Return [X, Y] of the center of cell containing provided text 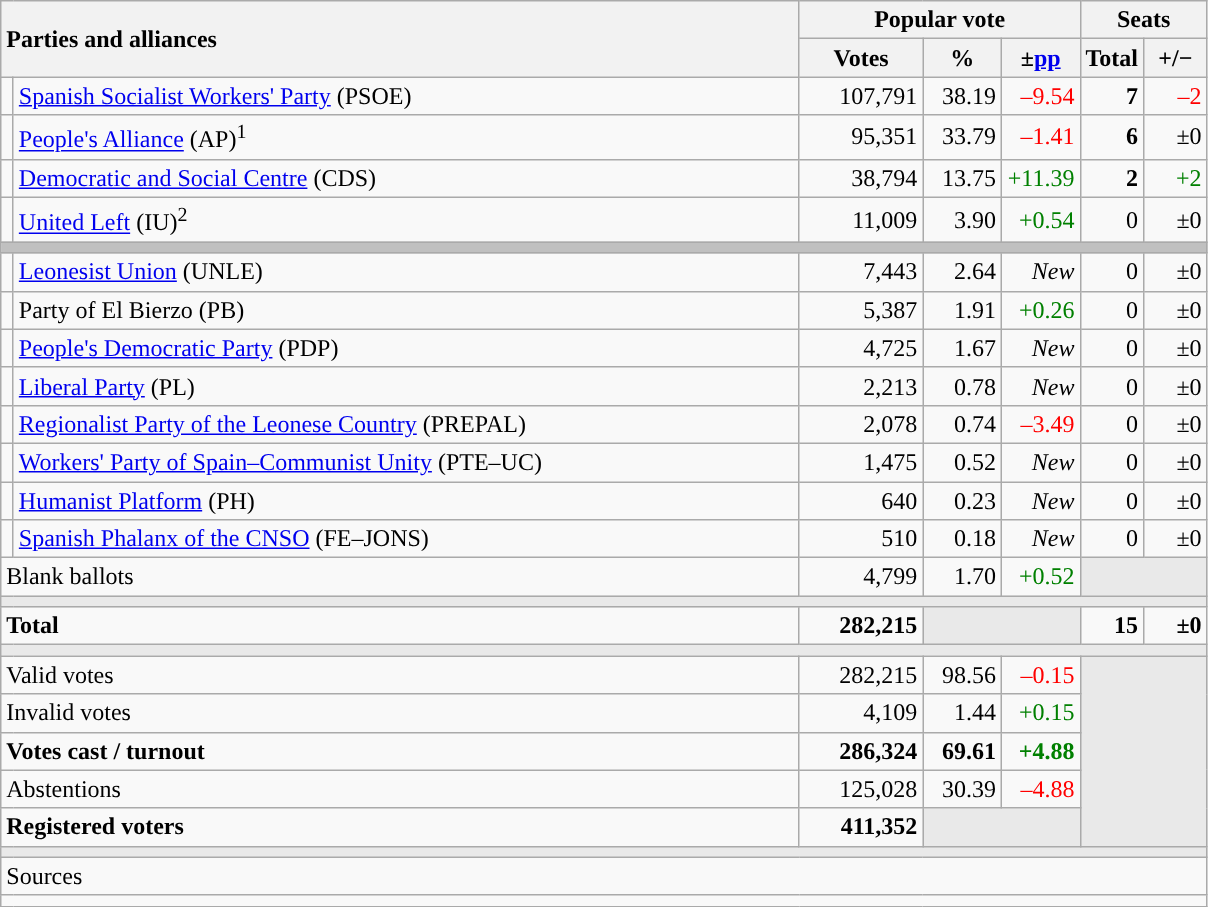
510 [861, 539]
640 [861, 501]
–0.15 [1040, 675]
1.70 [962, 577]
People's Democratic Party (PDP) [406, 348]
411,352 [861, 827]
38.19 [962, 96]
Party of El Bierzo (PB) [406, 310]
People's Alliance (AP)1 [406, 138]
+0.54 [1040, 220]
33.79 [962, 138]
0.74 [962, 424]
Sources [604, 876]
Liberal Party (PL) [406, 386]
+0.15 [1040, 713]
–1.41 [1040, 138]
+4.88 [1040, 751]
Popular vote [940, 20]
3.90 [962, 220]
Workers' Party of Spain–Communist Unity (PTE–UC) [406, 462]
13.75 [962, 178]
0.18 [962, 539]
Spanish Phalanx of the CNSO (FE–JONS) [406, 539]
+/− [1176, 58]
+11.39 [1040, 178]
30.39 [962, 789]
95,351 [861, 138]
6 [1112, 138]
7,443 [861, 272]
1.67 [962, 348]
Democratic and Social Centre (CDS) [406, 178]
7 [1112, 96]
Regionalist Party of the Leonese Country (PREPAL) [406, 424]
4,109 [861, 713]
286,324 [861, 751]
11,009 [861, 220]
Invalid votes [400, 713]
Votes [861, 58]
Humanist Platform (PH) [406, 501]
% [962, 58]
United Left (IU)2 [406, 220]
0.78 [962, 386]
1.44 [962, 713]
±pp [1040, 58]
–3.49 [1040, 424]
4,725 [861, 348]
Registered voters [400, 827]
15 [1112, 626]
5,387 [861, 310]
+0.52 [1040, 577]
98.56 [962, 675]
2,213 [861, 386]
0.52 [962, 462]
0.23 [962, 501]
38,794 [861, 178]
Parties and alliances [400, 39]
–9.54 [1040, 96]
+0.26 [1040, 310]
Leonesist Union (UNLE) [406, 272]
69.61 [962, 751]
Blank ballots [400, 577]
2,078 [861, 424]
4,799 [861, 577]
107,791 [861, 96]
–2 [1176, 96]
1.91 [962, 310]
Spanish Socialist Workers' Party (PSOE) [406, 96]
2 [1112, 178]
Abstentions [400, 789]
2.64 [962, 272]
Valid votes [400, 675]
–4.88 [1040, 789]
125,028 [861, 789]
Votes cast / turnout [400, 751]
1,475 [861, 462]
+2 [1176, 178]
Seats [1144, 20]
